For the text-containing cell, return its midpoint in [x, y] coordinate format. 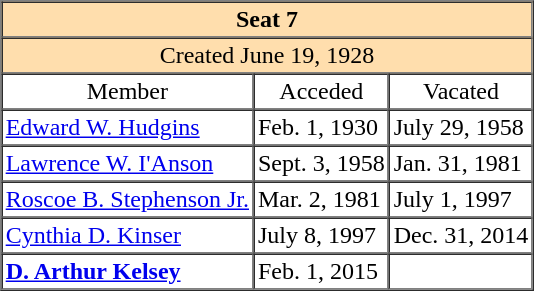
Created June 19, 1928 [267, 56]
Seat 7 [267, 20]
July 29, 1958 [461, 128]
Member [127, 92]
Cynthia D. Kinser [127, 236]
Feb. 1, 1930 [322, 128]
Lawrence W. I'Anson [127, 164]
D. Arthur Kelsey [127, 272]
Jan. 31, 1981 [461, 164]
Edward W. Hudgins [127, 128]
Roscoe B. Stephenson Jr. [127, 200]
July 1, 1997 [461, 200]
Feb. 1, 2015 [322, 272]
Acceded [322, 92]
Vacated [461, 92]
Mar. 2, 1981 [322, 200]
Dec. 31, 2014 [461, 236]
Sept. 3, 1958 [322, 164]
July 8, 1997 [322, 236]
